Scan for the cell matching the given text and deliver its [x, y] coordinate at center. 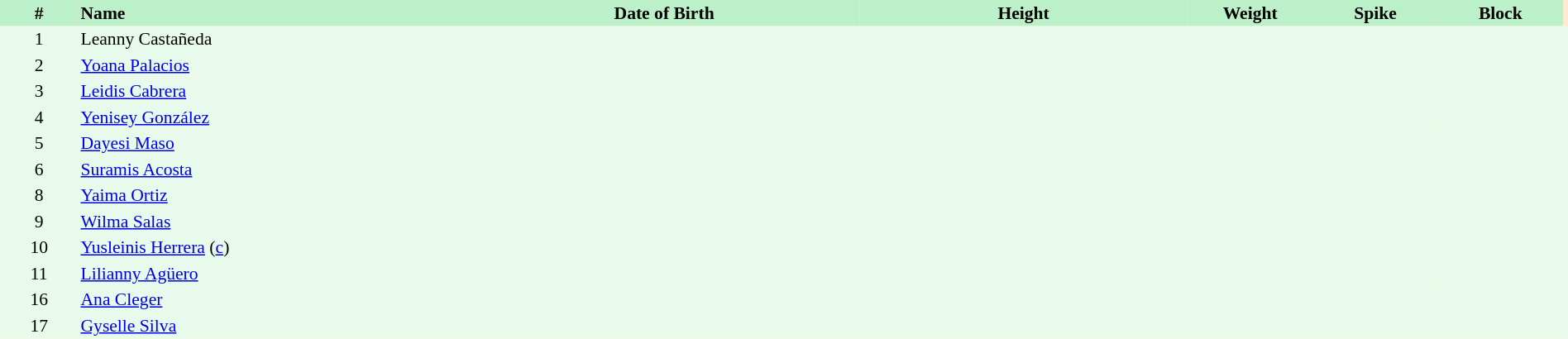
Leanny Castañeda [273, 40]
Dayesi Maso [273, 144]
Yaima Ortiz [273, 195]
Block [1500, 13]
16 [39, 299]
Yoana Palacios [273, 65]
10 [39, 248]
Name [273, 13]
1 [39, 40]
8 [39, 195]
4 [39, 117]
Leidis Cabrera [273, 91]
Height [1024, 13]
Gyselle Silva [273, 326]
Spike [1374, 13]
Yusleinis Herrera (c) [273, 248]
Yenisey González [273, 117]
Ana Cleger [273, 299]
Lilianny Agüero [273, 274]
6 [39, 169]
Wilma Salas [273, 222]
3 [39, 91]
2 [39, 65]
Date of Birth [664, 13]
Suramis Acosta [273, 169]
5 [39, 144]
17 [39, 326]
Weight [1250, 13]
9 [39, 222]
# [39, 13]
11 [39, 274]
